Scan for the cell matching the given text and deliver its [X, Y] coordinate at center. 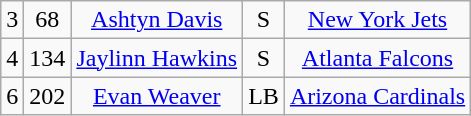
68 [48, 20]
LB [264, 96]
Jaylinn Hawkins [157, 58]
Evan Weaver [157, 96]
Atlanta Falcons [377, 58]
3 [12, 20]
Ashtyn Davis [157, 20]
134 [48, 58]
Arizona Cardinals [377, 96]
202 [48, 96]
New York Jets [377, 20]
4 [12, 58]
6 [12, 96]
